Pinpoint the cell where the given text exists, returning its [X, Y] midpoint coordinate. 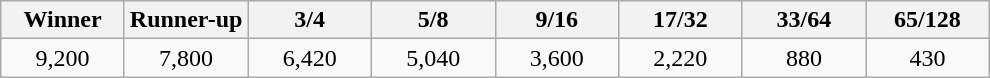
7,800 [186, 58]
880 [804, 58]
Runner-up [186, 20]
3,600 [557, 58]
430 [928, 58]
9,200 [63, 58]
5,040 [433, 58]
5/8 [433, 20]
33/64 [804, 20]
17/32 [681, 20]
2,220 [681, 58]
65/128 [928, 20]
Winner [63, 20]
6,420 [310, 58]
9/16 [557, 20]
3/4 [310, 20]
